Return [X, Y] of the center of cell containing provided text 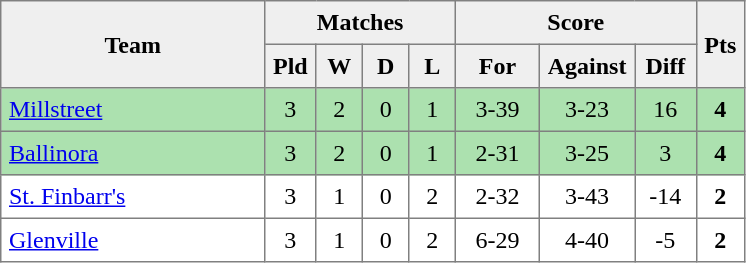
Score [576, 23]
16 [666, 110]
Team [133, 44]
3-39 [497, 110]
Pld [290, 66]
-5 [666, 240]
For [497, 66]
2-31 [497, 153]
W [339, 66]
St. Finbarr's [133, 197]
Pts [720, 44]
6-29 [497, 240]
Ballinora [133, 153]
D [385, 66]
Matches [360, 23]
Glenville [133, 240]
2-32 [497, 197]
Against [586, 66]
Millstreet [133, 110]
3-43 [586, 197]
Diff [666, 66]
4-40 [586, 240]
-14 [666, 197]
L [432, 66]
3-23 [586, 110]
3-25 [586, 153]
